Scan for the cell matching the given text and deliver its [x, y] coordinate at center. 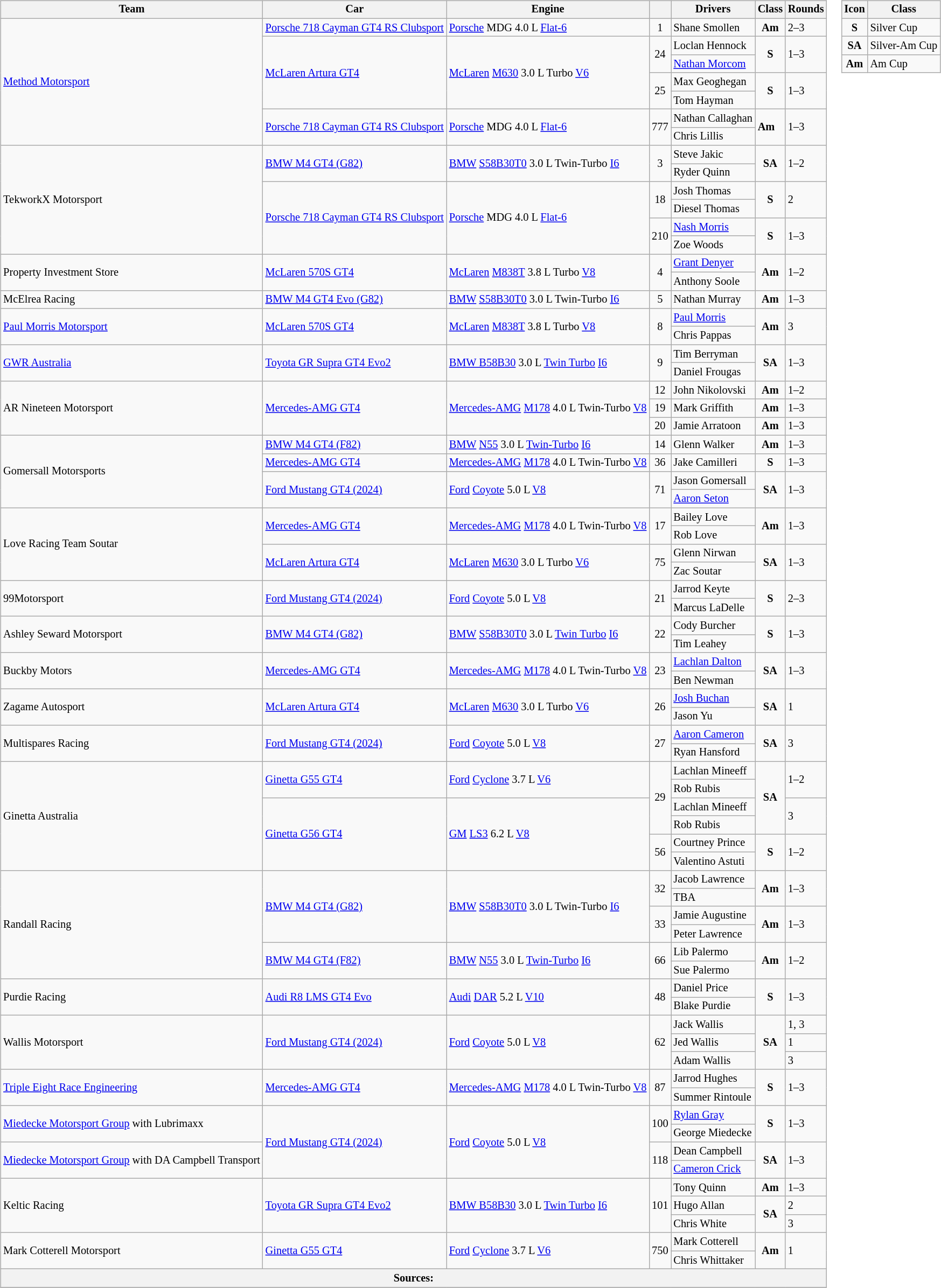
Valentino Astuti [713, 861]
26 [660, 708]
Courtney Prince [713, 843]
Jed Wallis [713, 1042]
99Motorsport [131, 599]
Zoe Woods [713, 245]
Daniel Price [713, 988]
27 [660, 743]
Miedecke Motorsport Group with DA Campbell Transport [131, 1160]
9 [660, 363]
Dean Campbell [713, 1151]
Multispares Racing [131, 743]
Tony Quinn [713, 1187]
75 [660, 562]
Silver-Am Cup [904, 46]
22 [660, 634]
Daniel Frougas [713, 372]
Josh Buchan [713, 698]
Grant Denyer [713, 263]
Jarrod Hughes [713, 1079]
Mark Griffith [713, 408]
19 [660, 408]
24 [660, 55]
Zac Soutar [713, 571]
Jamie Arratoon [713, 426]
Jarrod Keyte [713, 590]
Audi DAR 5.2 L V10 [548, 997]
Cameron Crick [713, 1170]
Aaron Seton [713, 499]
210 [660, 236]
Tom Hayman [713, 100]
48 [660, 997]
Audi R8 LMS GT4 Evo [354, 997]
Property Investment Store [131, 272]
Silver Cup [904, 27]
Paul Morris [713, 318]
36 [660, 463]
Rob Love [713, 535]
GM LS3 6.2 L V8 [548, 835]
Jacob Lawrence [713, 879]
Sue Palermo [713, 970]
Randall Racing [131, 925]
62 [660, 1042]
Rylan Gray [713, 1115]
Jake Camilleri [713, 463]
Chris White [713, 1224]
23 [660, 671]
Purdie Racing [131, 997]
BMW S58B30T0 3.0 L Twin Turbo I6 [548, 634]
17 [660, 526]
87 [660, 1088]
777 [660, 127]
Rounds [806, 10]
Am Cup [904, 64]
Car [354, 10]
Aaron Cameron [713, 734]
Icon [854, 10]
George Miedecke [713, 1133]
Ben Newman [713, 680]
18 [660, 199]
Shane Smollen [713, 27]
AR Nineteen Motorsport [131, 408]
Keltic Racing [131, 1205]
Love Racing Team Soutar [131, 544]
8 [660, 326]
Mark Cotterell Motorsport [131, 1250]
Engine [548, 10]
Summer Rintoule [713, 1097]
Chris Lillis [713, 136]
33 [660, 924]
Miedecke Motorsport Group with Lubrimaxx [131, 1124]
Marcus LaDelle [713, 607]
Anthony Soole [713, 281]
GWR Australia [131, 363]
32 [660, 888]
BMW M4 GT4 Evo (G82) [354, 299]
Method Motorsport [131, 82]
Nathan Morcom [713, 64]
12 [660, 390]
Cody Burcher [713, 626]
Ryder Quinn [713, 173]
Jason Yu [713, 716]
Ginetta Australia [131, 816]
Sources: [414, 1278]
Gomersall Motorsports [131, 472]
Lachlan Dalton [713, 662]
101 [660, 1205]
Ryan Hansford [713, 753]
Max Geoghegan [713, 82]
TBA [713, 898]
Zagame Autosport [131, 708]
Glenn Walker [713, 444]
Glenn Nirwan [713, 553]
Josh Thomas [713, 191]
Nathan Murray [713, 299]
66 [660, 961]
100 [660, 1124]
Steve Jakic [713, 155]
Jack Wallis [713, 1024]
56 [660, 852]
25 [660, 90]
Diesel Thomas [713, 209]
5 [660, 299]
71 [660, 490]
Buckby Motors [131, 671]
McElrea Racing [131, 299]
Tim Leahey [713, 644]
Bailey Love [713, 517]
Chris Whittaker [713, 1260]
750 [660, 1250]
1, 3 [806, 1024]
Team [131, 10]
Jason Gomersall [713, 481]
29 [660, 798]
Chris Pappas [713, 335]
Mark Cotterell [713, 1242]
21 [660, 599]
Ginetta G56 GT4 [354, 835]
John Nikolovski [713, 390]
Paul Morris Motorsport [131, 326]
Wallis Motorsport [131, 1042]
Peter Lawrence [713, 934]
4 [660, 272]
118 [660, 1160]
Blake Purdie [713, 1006]
Hugo Allan [713, 1206]
Drivers [713, 10]
Tim Berryman [713, 354]
Nash Morris [713, 227]
Ashley Seward Motorsport [131, 634]
Jamie Augustine [713, 915]
Adam Wallis [713, 1061]
Lib Palermo [713, 952]
Loclan Hennock [713, 46]
14 [660, 444]
20 [660, 426]
Triple Eight Race Engineering [131, 1088]
Nathan Callaghan [713, 118]
TekworkX Motorsport [131, 200]
